Return the [x, y] coordinate for the center point of the cell that contains the specified text.  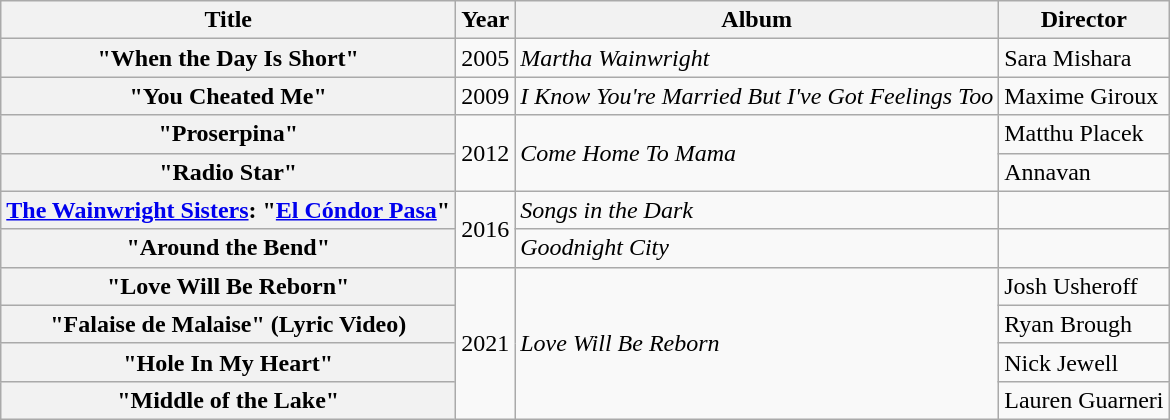
Martha Wainwright [757, 58]
Album [757, 20]
Annavan [1084, 172]
The Wainwright Sisters: "El Cóndor Pasa" [228, 210]
Lauren Guarneri [1084, 400]
Love Will Be Reborn [757, 343]
"Around the Bend" [228, 248]
"Proserpina" [228, 134]
Nick Jewell [1084, 362]
2009 [486, 96]
"Middle of the Lake" [228, 400]
Title [228, 20]
Ryan Brough [1084, 324]
Year [486, 20]
Matthu Placek [1084, 134]
Songs in the Dark [757, 210]
Maxime Giroux [1084, 96]
2016 [486, 229]
Director [1084, 20]
"Love Will Be Reborn" [228, 286]
Sara Mishara [1084, 58]
Goodnight City [757, 248]
I Know You're Married But I've Got Feelings Too [757, 96]
2021 [486, 343]
"You Cheated Me" [228, 96]
Josh Usheroff [1084, 286]
"Falaise de Malaise" (Lyric Video) [228, 324]
2005 [486, 58]
"When the Day Is Short" [228, 58]
Come Home To Mama [757, 153]
"Hole In My Heart" [228, 362]
"Radio Star" [228, 172]
2012 [486, 153]
